Locate the cell with the specified text and output its [X, Y] center coordinate. 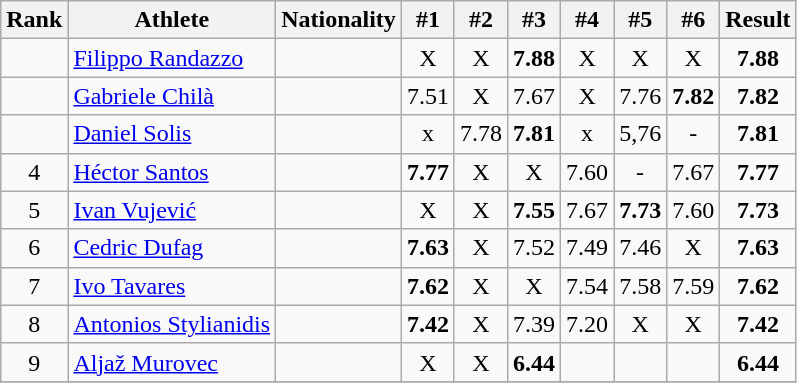
Daniel Solis [172, 134]
#3 [534, 20]
Gabriele Chilà [172, 96]
Héctor Santos [172, 172]
5 [34, 210]
9 [34, 362]
#5 [640, 20]
4 [34, 172]
Cedric Dufag [172, 248]
Athlete [172, 20]
Filippo Randazzo [172, 58]
8 [34, 324]
7.59 [694, 286]
Aljaž Murovec [172, 362]
7.39 [534, 324]
7.49 [588, 248]
Antonios Stylianidis [172, 324]
Ivan Vujević [172, 210]
#2 [480, 20]
6 [34, 248]
7.58 [640, 286]
Ivo Tavares [172, 286]
7.78 [480, 134]
7.20 [588, 324]
Rank [34, 20]
Result [758, 20]
7 [34, 286]
#1 [428, 20]
#6 [694, 20]
7.54 [588, 286]
7.52 [534, 248]
7.55 [534, 210]
5,76 [640, 134]
7.76 [640, 96]
#4 [588, 20]
7.51 [428, 96]
Nationality [339, 20]
7.46 [640, 248]
